Return [x, y] of the center of cell containing provided text 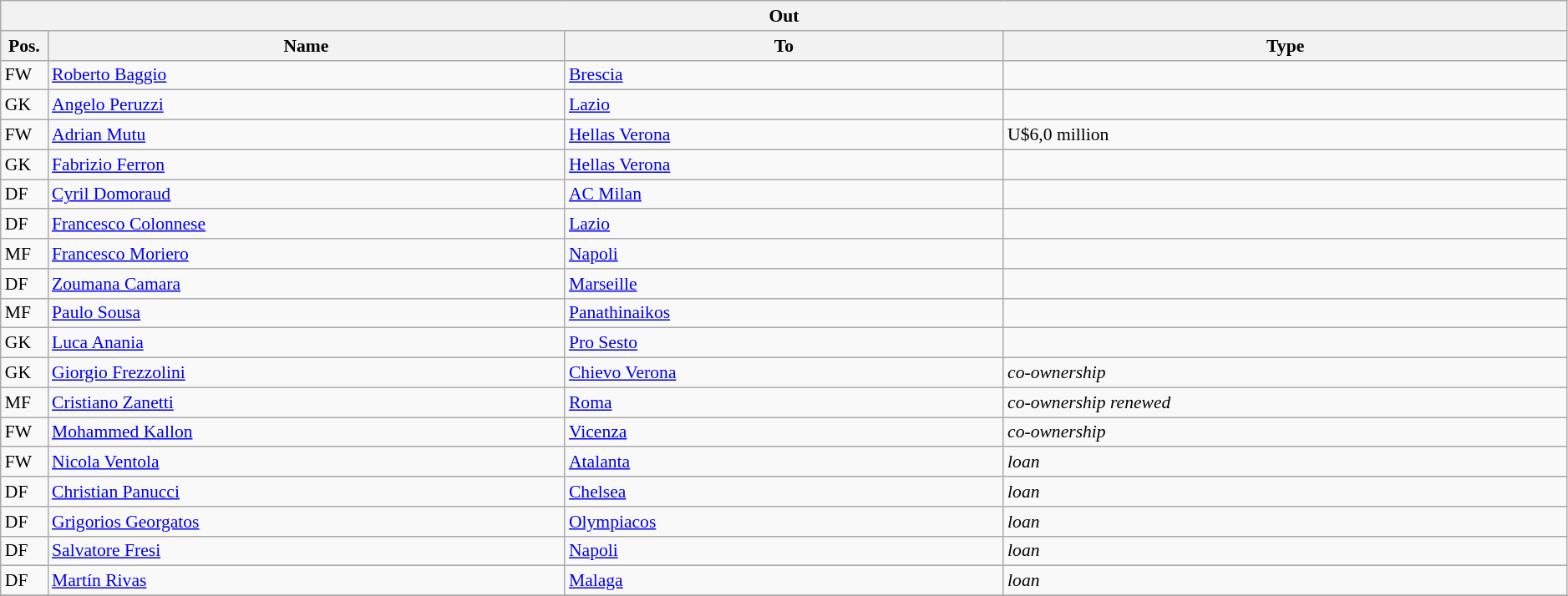
Zoumana Camara [306, 284]
Out [784, 16]
Giorgio Frezzolini [306, 373]
Chievo Verona [784, 373]
Pro Sesto [784, 343]
Type [1285, 46]
Paulo Sousa [306, 313]
Panathinaikos [784, 313]
U$6,0 million [1285, 135]
Chelsea [784, 492]
Name [306, 46]
Olympiacos [784, 522]
Christian Panucci [306, 492]
Vicenza [784, 432]
Brescia [784, 75]
Grigorios Georgatos [306, 522]
Nicola Ventola [306, 462]
Malaga [784, 581]
Adrian Mutu [306, 135]
Angelo Peruzzi [306, 105]
AC Milan [784, 194]
Roma [784, 402]
Pos. [24, 46]
Mohammed Kallon [306, 432]
co-ownership renewed [1285, 402]
Francesco Moriero [306, 254]
Cristiano Zanetti [306, 402]
Luca Anania [306, 343]
Atalanta [784, 462]
Francesco Colonnese [306, 225]
Roberto Baggio [306, 75]
To [784, 46]
Marseille [784, 284]
Fabrizio Ferron [306, 164]
Martín Rivas [306, 581]
Salvatore Fresi [306, 551]
Cyril Domoraud [306, 194]
